Return (x, y) of the center of cell containing provided text 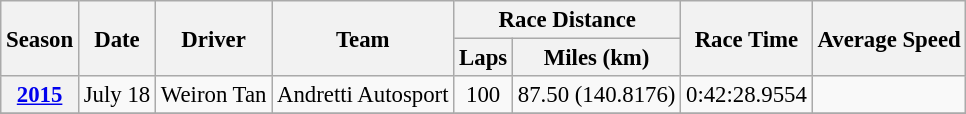
Weiron Tan (214, 95)
Laps (484, 58)
100 (484, 95)
Race Distance (568, 20)
Andretti Autosport (363, 95)
Average Speed (889, 38)
Miles (km) (597, 58)
Season (40, 38)
Race Time (746, 38)
Date (116, 38)
0:42:28.9554 (746, 95)
July 18 (116, 95)
Team (363, 38)
Driver (214, 38)
2015 (40, 95)
87.50 (140.8176) (597, 95)
